Scan for the cell matching the given text and deliver its [x, y] coordinate at center. 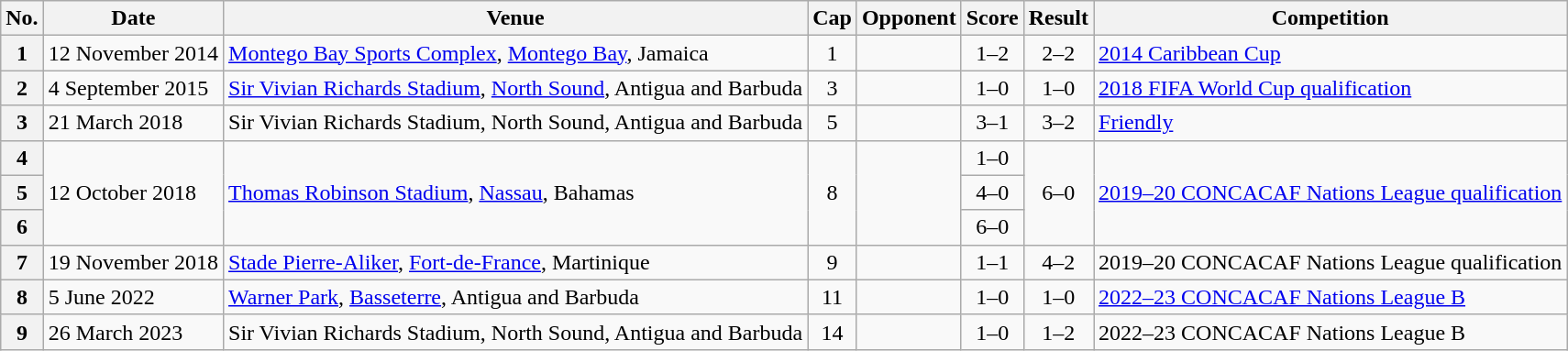
2 [22, 88]
12 October 2018 [133, 192]
4 September 2015 [133, 88]
19 November 2018 [133, 262]
14 [833, 332]
Date [133, 18]
26 March 2023 [133, 332]
Warner Park, Basseterre, Antigua and Barbuda [515, 297]
3–2 [1058, 123]
12 November 2014 [133, 53]
3–1 [992, 123]
Montego Bay Sports Complex, Montego Bay, Jamaica [515, 53]
Score [992, 18]
Opponent [909, 18]
4–2 [1058, 262]
Stade Pierre-Aliker, Fort-de-France, Martinique [515, 262]
Venue [515, 18]
4 [22, 158]
2–2 [1058, 53]
Thomas Robinson Stadium, Nassau, Bahamas [515, 192]
2014 Caribbean Cup [1331, 53]
1–1 [992, 262]
6 [22, 227]
No. [22, 18]
21 March 2018 [133, 123]
5 June 2022 [133, 297]
11 [833, 297]
Cap [833, 18]
Friendly [1331, 123]
2018 FIFA World Cup qualification [1331, 88]
4–0 [992, 192]
7 [22, 262]
Competition [1331, 18]
Result [1058, 18]
